For the text-containing cell, return its midpoint in (X, Y) coordinate format. 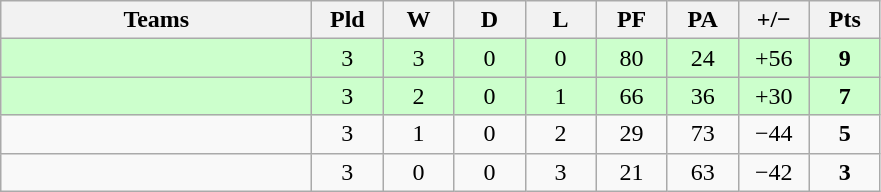
PA (702, 20)
−42 (774, 172)
D (490, 20)
Pld (348, 20)
Pts (844, 20)
L (560, 20)
−44 (774, 134)
7 (844, 96)
Teams (156, 20)
W (418, 20)
36 (702, 96)
+56 (774, 58)
9 (844, 58)
63 (702, 172)
PF (632, 20)
21 (632, 172)
29 (632, 134)
73 (702, 134)
+30 (774, 96)
66 (632, 96)
+/− (774, 20)
80 (632, 58)
24 (702, 58)
5 (844, 134)
